Extract the [X, Y] coordinate from the center of the cell holding the provided text.  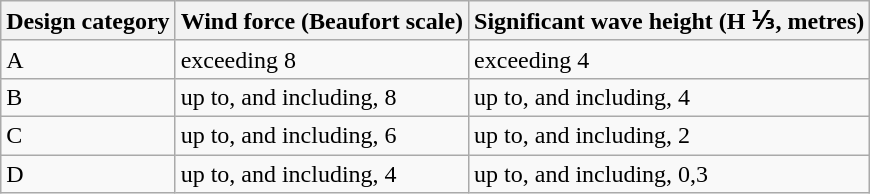
D [88, 173]
Design category [88, 21]
exceeding 4 [670, 59]
up to, and including, 6 [322, 135]
B [88, 97]
up to, and including, 8 [322, 97]
A [88, 59]
up to, and including, 0,3 [670, 173]
exceeding 8 [322, 59]
Significant wave height (H ⅓, metres) [670, 21]
Wind force (Beaufort scale) [322, 21]
up to, and including, 2 [670, 135]
C [88, 135]
